Identify which cell holds the provided text, then report its [x, y] central coordinate. 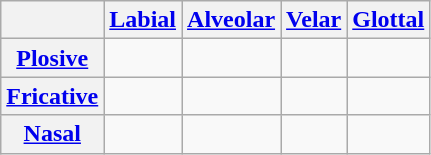
Fricative [52, 96]
Velar [314, 20]
Nasal [52, 134]
Labial [143, 20]
Plosive [52, 58]
Glottal [388, 20]
Alveolar [232, 20]
